Extract the (x, y) coordinate from the center of the cell holding the provided text.  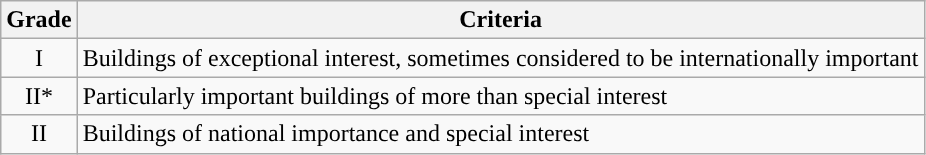
Buildings of exceptional interest, sometimes considered to be internationally important (500, 58)
Grade (39, 20)
Criteria (500, 20)
II (39, 134)
Particularly important buildings of more than special interest (500, 96)
II* (39, 96)
Buildings of national importance and special interest (500, 134)
I (39, 58)
